Locate the cell with the specified text and output its [X, Y] center coordinate. 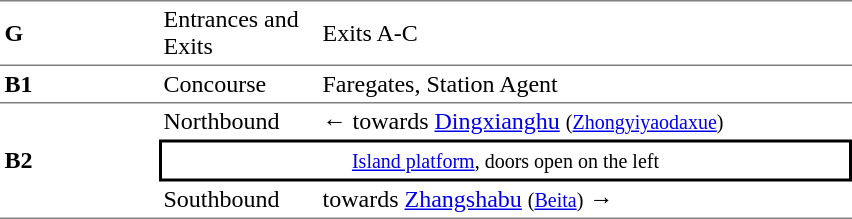
Faregates, Station Agent [585, 85]
Entrances and Exits [238, 33]
Northbound [238, 122]
Concourse [238, 85]
G [80, 33]
← towards Dingxianghu (Zhongyiyaodaxue) [585, 122]
Exits A-C [585, 33]
B1 [80, 85]
Island platform, doors open on the left [506, 161]
